Determine the (x, y) coordinate at the center of the cell enclosing the given text.  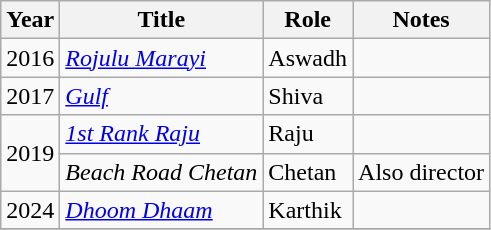
Year (30, 20)
Aswadh (308, 58)
Chetan (308, 172)
Role (308, 20)
Gulf (162, 96)
Raju (308, 134)
Dhoom Dhaam (162, 210)
Also director (422, 172)
Shiva (308, 96)
Title (162, 20)
2017 (30, 96)
2016 (30, 58)
2019 (30, 153)
Karthik (308, 210)
Notes (422, 20)
Rojulu Marayi (162, 58)
1st Rank Raju (162, 134)
Beach Road Chetan (162, 172)
2024 (30, 210)
